Scan for the cell matching the given text and deliver its (x, y) coordinate at center. 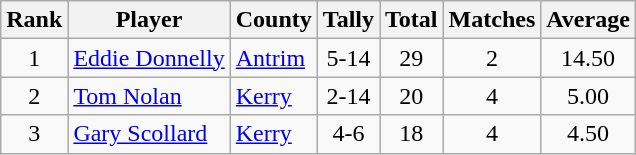
14.50 (588, 58)
29 (412, 58)
Total (412, 20)
Tom Nolan (149, 96)
Matches (492, 20)
3 (34, 134)
Antrim (274, 58)
Average (588, 20)
20 (412, 96)
18 (412, 134)
Player (149, 20)
4.50 (588, 134)
Eddie Donnelly (149, 58)
5-14 (348, 58)
Gary Scollard (149, 134)
Tally (348, 20)
2-14 (348, 96)
1 (34, 58)
4-6 (348, 134)
Rank (34, 20)
County (274, 20)
5.00 (588, 96)
